From the cell containing the given text, extract its center point as [x, y] coordinate. 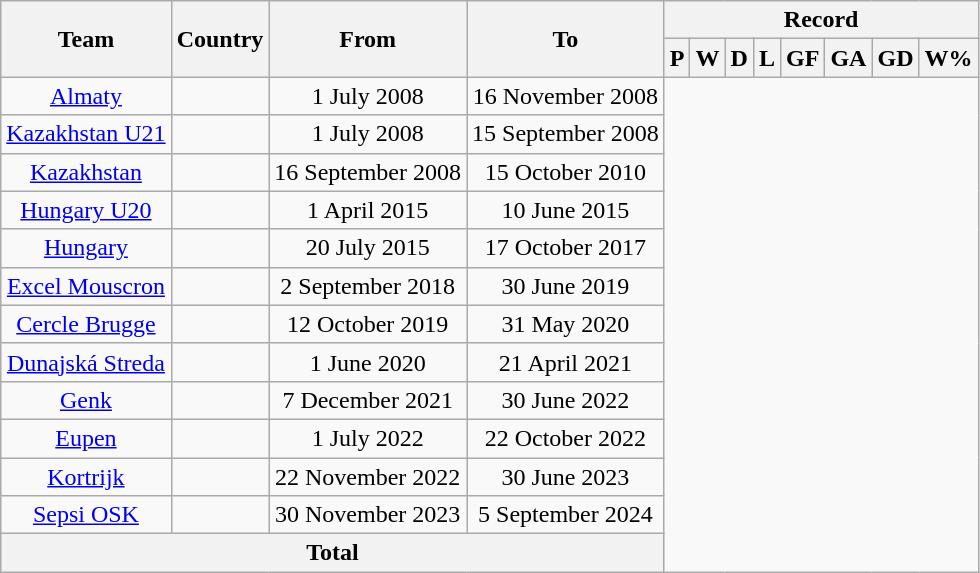
Eupen [86, 438]
Kazakhstan U21 [86, 134]
P [677, 58]
L [766, 58]
15 October 2010 [566, 172]
5 September 2024 [566, 515]
Almaty [86, 96]
Excel Mouscron [86, 286]
16 November 2008 [566, 96]
1 April 2015 [368, 210]
22 November 2022 [368, 477]
17 October 2017 [566, 248]
Cercle Brugge [86, 324]
12 October 2019 [368, 324]
20 July 2015 [368, 248]
Genk [86, 400]
Dunajská Streda [86, 362]
From [368, 39]
Country [220, 39]
GF [802, 58]
D [739, 58]
30 June 2019 [566, 286]
Hungary [86, 248]
16 September 2008 [368, 172]
15 September 2008 [566, 134]
31 May 2020 [566, 324]
30 June 2023 [566, 477]
21 April 2021 [566, 362]
22 October 2022 [566, 438]
Hungary U20 [86, 210]
30 November 2023 [368, 515]
30 June 2022 [566, 400]
Kortrijk [86, 477]
7 December 2021 [368, 400]
GA [848, 58]
Record [821, 20]
1 June 2020 [368, 362]
10 June 2015 [566, 210]
2 September 2018 [368, 286]
W% [948, 58]
Sepsi OSK [86, 515]
Team [86, 39]
To [566, 39]
Kazakhstan [86, 172]
Total [332, 553]
GD [896, 58]
W [708, 58]
1 July 2022 [368, 438]
